For the text-containing cell, return its midpoint in [X, Y] coordinate format. 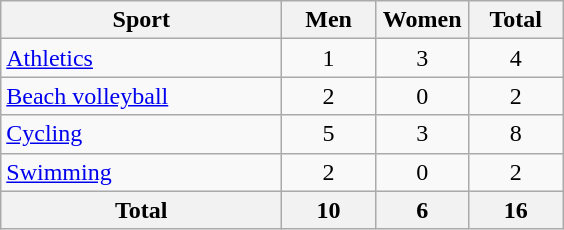
Athletics [142, 58]
1 [329, 58]
4 [516, 58]
Cycling [142, 134]
6 [422, 210]
Swimming [142, 172]
Men [329, 20]
Beach volleyball [142, 96]
Sport [142, 20]
10 [329, 210]
5 [329, 134]
8 [516, 134]
Women [422, 20]
16 [516, 210]
